From the cell containing the given text, extract its center point as (x, y) coordinate. 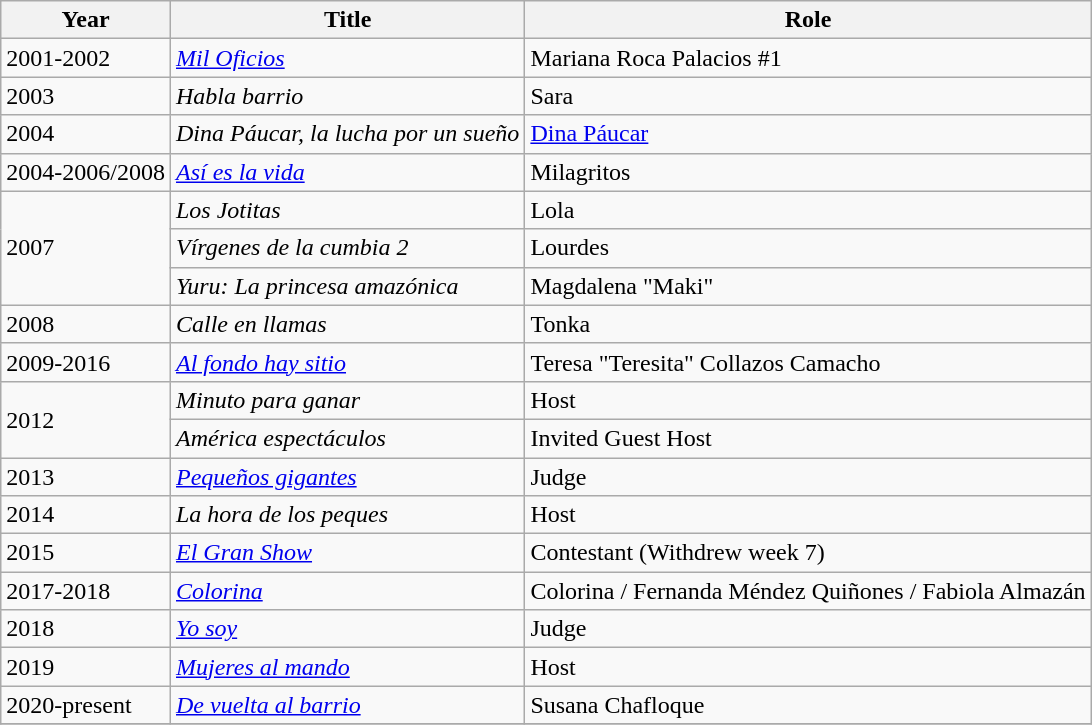
2017-2018 (86, 591)
Mil Oficios (347, 58)
Al fondo hay sitio (347, 362)
Contestant (Withdrew week 7) (808, 553)
2009-2016 (86, 362)
América espectáculos (347, 438)
Yo soy (347, 629)
2013 (86, 477)
Así es la vida (347, 172)
Colorina (347, 591)
Colorina / Fernanda Méndez Quiñones / Fabiola Almazán (808, 591)
Title (347, 20)
2008 (86, 324)
2007 (86, 248)
2001-2002 (86, 58)
Mujeres al mando (347, 667)
Teresa "Teresita" Collazos Camacho (808, 362)
2004-2006/2008 (86, 172)
Year (86, 20)
Lola (808, 210)
2004 (86, 134)
2012 (86, 419)
El Gran Show (347, 553)
Minuto para ganar (347, 400)
Lourdes (808, 248)
Mariana Roca Palacios #1 (808, 58)
Dina Páucar, la lucha por un sueño (347, 134)
Calle en llamas (347, 324)
Role (808, 20)
Los Jotitas (347, 210)
2015 (86, 553)
De vuelta al barrio (347, 705)
2019 (86, 667)
2014 (86, 515)
Sara (808, 96)
Vírgenes de la cumbia 2 (347, 248)
Pequeños gigantes (347, 477)
Yuru: La princesa amazónica (347, 286)
2003 (86, 96)
Magdalena "Maki" (808, 286)
Milagritos (808, 172)
Tonka (808, 324)
Susana Chafloque (808, 705)
Dina Páucar (808, 134)
2018 (86, 629)
La hora de los peques (347, 515)
2020-present (86, 705)
Habla barrio (347, 96)
Invited Guest Host (808, 438)
